Detect which cell encompasses the target text, then output its (X, Y) center coordinate. 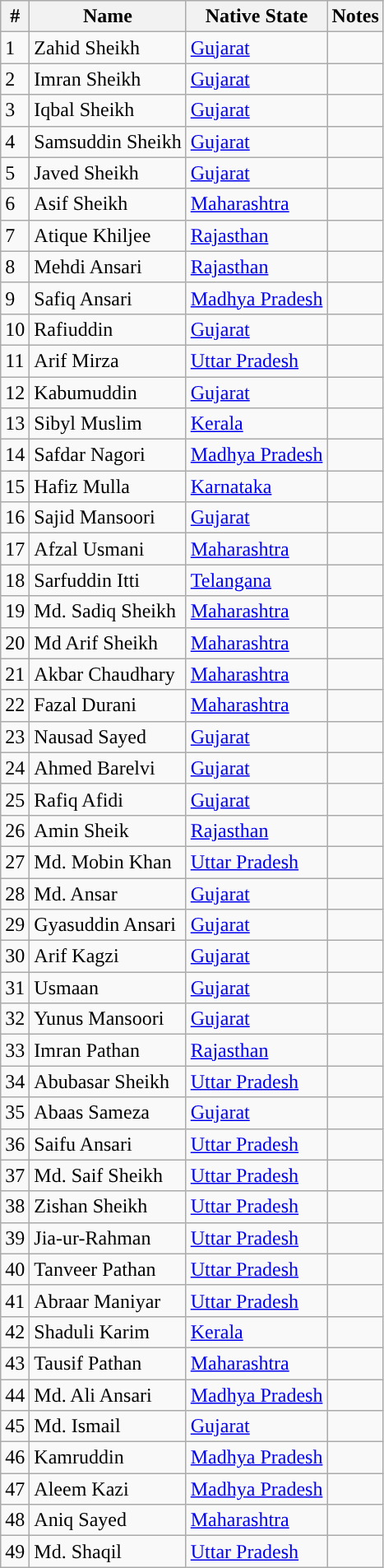
47 (15, 1489)
37 (15, 1175)
Md. Mobin Khan (108, 862)
Arif Kagzi (108, 956)
Zishan Sheikh (108, 1207)
Aleem Kazi (108, 1489)
25 (15, 799)
Saifu Ansari (108, 1144)
46 (15, 1458)
Zahid Sheikh (108, 48)
Md Arif Sheikh (108, 643)
Kabumuddin (108, 393)
Sibyl Muslim (108, 424)
31 (15, 988)
43 (15, 1363)
Imran Sheikh (108, 79)
Abraar Maniyar (108, 1300)
Name (108, 16)
Javed Sheikh (108, 173)
4 (15, 142)
5 (15, 173)
1 (15, 48)
10 (15, 329)
23 (15, 737)
Arif Mirza (108, 361)
8 (15, 267)
11 (15, 361)
Afzal Usmani (108, 549)
35 (15, 1113)
Md. Saif Sheikh (108, 1175)
Shaduli Karim (108, 1332)
Karnataka (257, 486)
16 (15, 518)
Fazal Durani (108, 705)
Abubasar Sheikh (108, 1082)
Akbar Chaudhary (108, 674)
24 (15, 768)
36 (15, 1144)
Native State (257, 16)
Md. Ansar (108, 893)
Md. Ismail (108, 1426)
# (15, 16)
26 (15, 831)
Iqbal Sheikh (108, 110)
21 (15, 674)
Mehdi Ansari (108, 267)
27 (15, 862)
19 (15, 612)
18 (15, 580)
Md. Sadiq Sheikh (108, 612)
14 (15, 455)
13 (15, 424)
30 (15, 956)
Ahmed Barelvi (108, 768)
Jia-ur-Rahman (108, 1238)
7 (15, 235)
Rafiuddin (108, 329)
29 (15, 925)
Safdar Nagori (108, 455)
39 (15, 1238)
Notes (355, 16)
45 (15, 1426)
Rafiq Afidi (108, 799)
Telangana (257, 580)
Asif Sheikh (108, 204)
Usmaan (108, 988)
22 (15, 705)
12 (15, 393)
Tanveer Pathan (108, 1269)
Aniq Sayed (108, 1520)
33 (15, 1050)
28 (15, 893)
48 (15, 1520)
2 (15, 79)
Atique Khiljee (108, 235)
Samsuddin Sheikh (108, 142)
20 (15, 643)
Hafiz Mulla (108, 486)
9 (15, 298)
Safiq Ansari (108, 298)
42 (15, 1332)
38 (15, 1207)
Md. Shaqil (108, 1552)
3 (15, 110)
Sajid Mansoori (108, 518)
Tausif Pathan (108, 1363)
Amin Sheik (108, 831)
15 (15, 486)
6 (15, 204)
17 (15, 549)
34 (15, 1082)
40 (15, 1269)
Imran Pathan (108, 1050)
49 (15, 1552)
Yunus Mansoori (108, 1019)
Abaas Sameza (108, 1113)
Sarfuddin Itti (108, 580)
41 (15, 1300)
Kamruddin (108, 1458)
Nausad Sayed (108, 737)
44 (15, 1395)
Md. Ali Ansari (108, 1395)
Gyasuddin Ansari (108, 925)
32 (15, 1019)
